Find where the given text appears and provide that cell's center as (X, Y) coordinate. 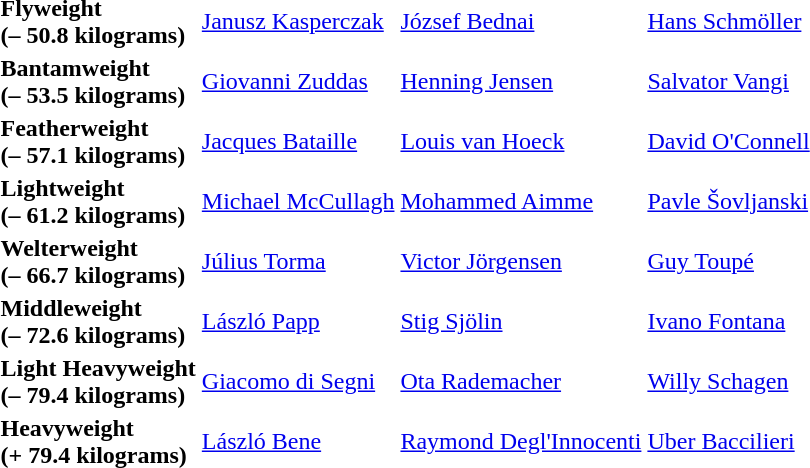
Giacomo di Segni (298, 382)
Victor Jörgensen (521, 262)
Ota Rademacher (521, 382)
Július Torma (298, 262)
Jacques Bataille (298, 142)
Michael McCullagh (298, 202)
Stig Sjölin (521, 322)
Louis van Hoeck (521, 142)
Henning Jensen (521, 82)
László Papp (298, 322)
Giovanni Zuddas (298, 82)
Mohammed Aimme (521, 202)
